Scan for the cell matching the given text and deliver its (X, Y) coordinate at center. 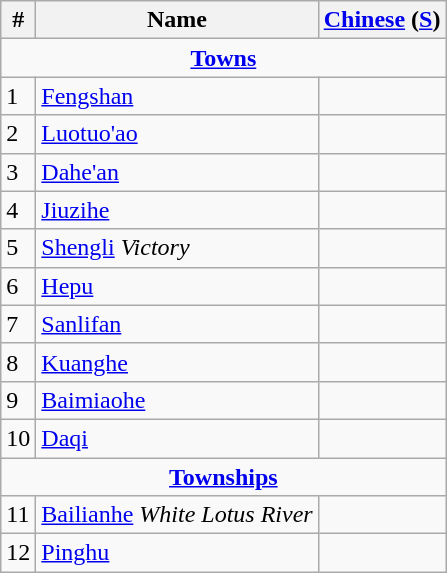
4 (18, 210)
Dahe'an (177, 172)
8 (18, 362)
10 (18, 438)
Baimiaohe (177, 400)
Daqi (177, 438)
12 (18, 553)
Kuanghe (177, 362)
Townships (224, 477)
6 (18, 286)
11 (18, 515)
Luotuo'ao (177, 134)
2 (18, 134)
Sanlifan (177, 324)
Name (177, 20)
Hepu (177, 286)
5 (18, 248)
9 (18, 400)
7 (18, 324)
Towns (224, 58)
Jiuzihe (177, 210)
Shengli Victory (177, 248)
1 (18, 96)
Chinese (S) (382, 20)
# (18, 20)
Bailianhe White Lotus River (177, 515)
Fengshan (177, 96)
Pinghu (177, 553)
3 (18, 172)
